Identify which cell holds the provided text, then report its (X, Y) central coordinate. 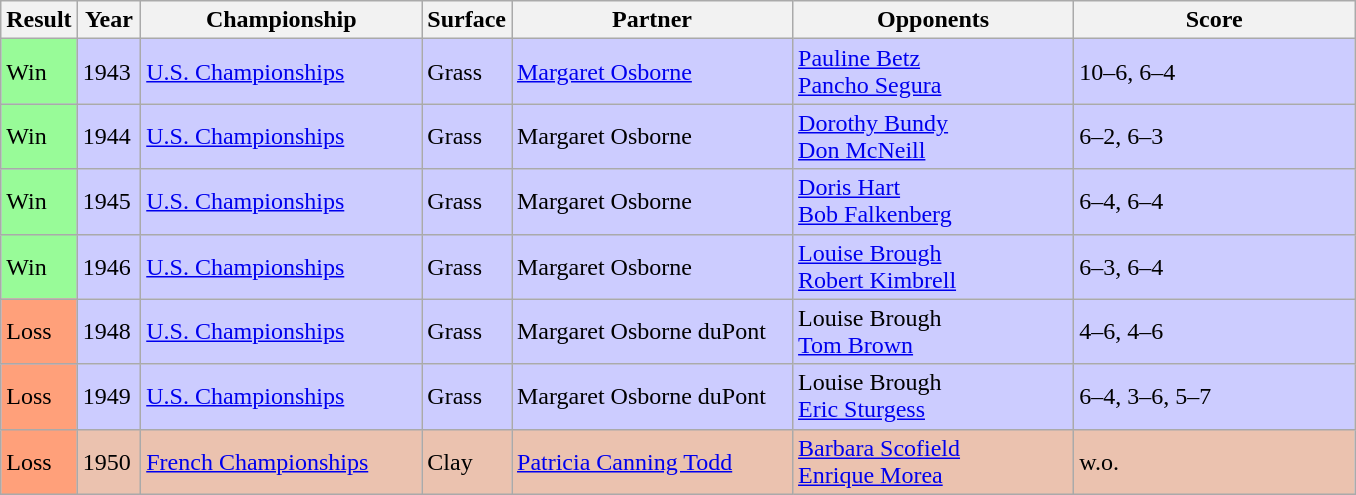
Clay (467, 462)
Score (1214, 20)
Dorothy Bundy Don McNeill (934, 136)
Doris Hart Bob Falkenberg (934, 202)
1943 (109, 72)
6–4, 6–4 (1214, 202)
6–2, 6–3 (1214, 136)
4–6, 4–6 (1214, 332)
Surface (467, 20)
Barbara Scofield Enrique Morea (934, 462)
Louise Brough Tom Brown (934, 332)
Result (39, 20)
w.o. (1214, 462)
Patricia Canning Todd (652, 462)
1950 (109, 462)
Championship (282, 20)
Partner (652, 20)
Louise Brough Robert Kimbrell (934, 266)
1948 (109, 332)
6–3, 6–4 (1214, 266)
1945 (109, 202)
Opponents (934, 20)
10–6, 6–4 (1214, 72)
1944 (109, 136)
Louise Brough Eric Sturgess (934, 396)
1949 (109, 396)
6–4, 3–6, 5–7 (1214, 396)
French Championships (282, 462)
Year (109, 20)
1946 (109, 266)
Pauline Betz Pancho Segura (934, 72)
